Pinpoint the cell where the given text exists, returning its (x, y) midpoint coordinate. 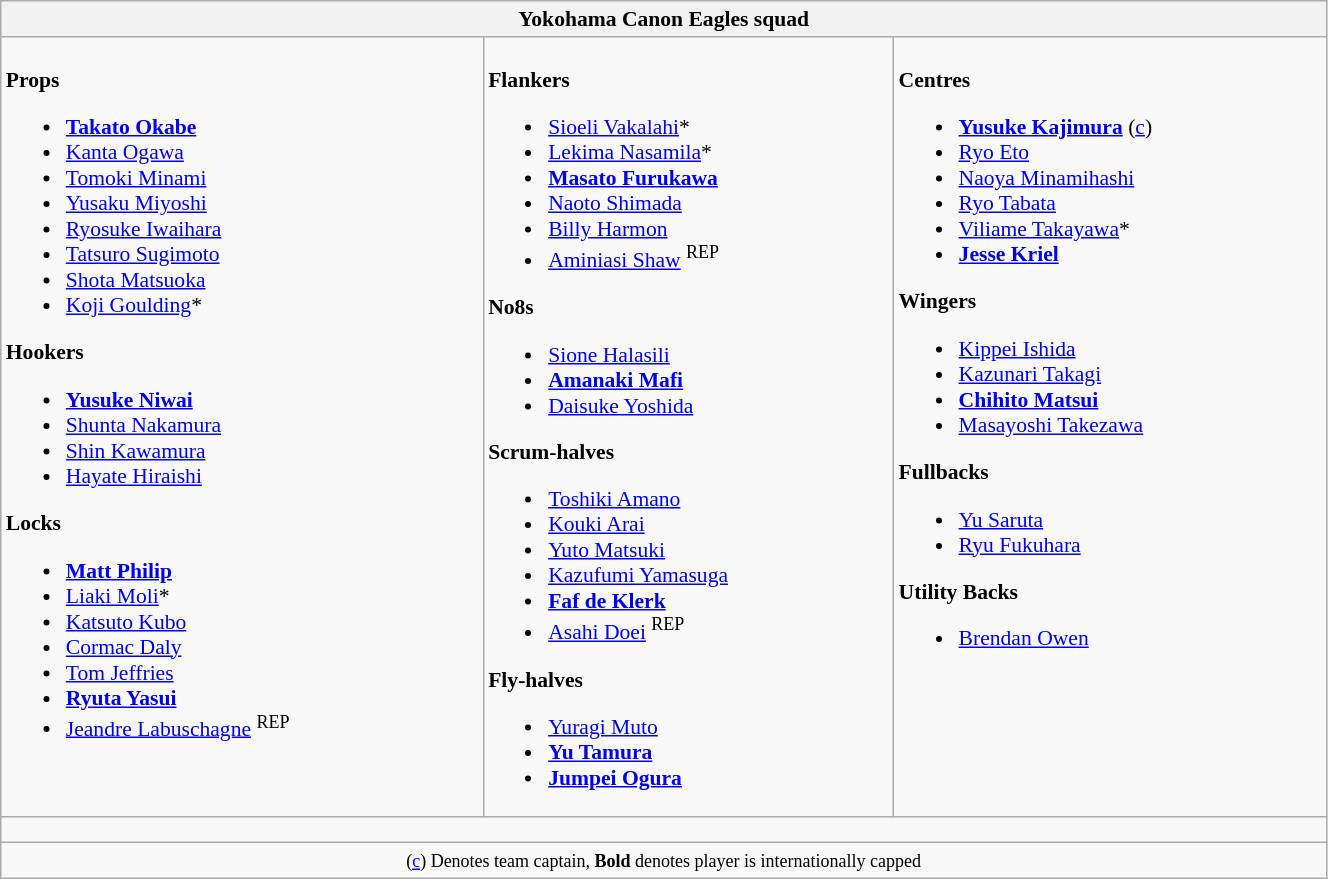
(c) Denotes team captain, Bold denotes player is internationally capped (664, 861)
Yokohama Canon Eagles squad (664, 19)
